From the cell containing the given text, extract its center point as [X, Y] coordinate. 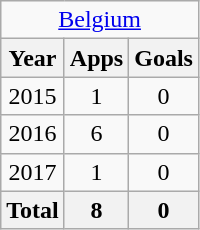
2016 [33, 134]
Total [33, 210]
Year [33, 58]
Belgium [100, 20]
8 [96, 210]
6 [96, 134]
Goals [164, 58]
Apps [96, 58]
2017 [33, 172]
2015 [33, 96]
